For the text-containing cell, return its midpoint in (x, y) coordinate format. 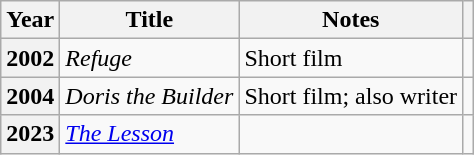
Title (150, 20)
2023 (30, 134)
2004 (30, 96)
Year (30, 20)
Doris the Builder (150, 96)
Notes (351, 20)
The Lesson (150, 134)
2002 (30, 58)
Refuge (150, 58)
Short film; also writer (351, 96)
Short film (351, 58)
